Determine the [X, Y] coordinate at the center of the cell enclosing the given text.  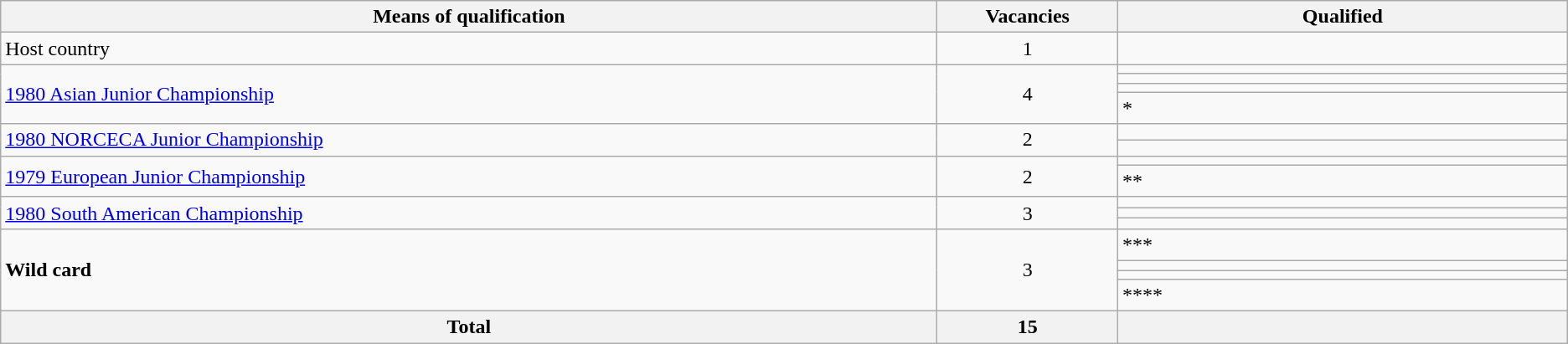
* [1344, 108]
1 [1028, 49]
** [1344, 181]
Host country [469, 49]
1979 European Junior Championship [469, 176]
Vacancies [1028, 17]
**** [1344, 295]
Wild card [469, 270]
Qualified [1344, 17]
4 [1028, 94]
Means of qualification [469, 17]
*** [1344, 244]
1980 NORCECA Junior Championship [469, 140]
1980 South American Championship [469, 213]
Total [469, 327]
1980 Asian Junior Championship [469, 94]
15 [1028, 327]
